Provide the [x, y] coordinate of the cell's center where the given text is located.  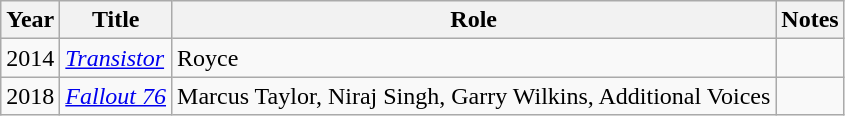
2014 [30, 58]
2018 [30, 96]
Role [474, 20]
Fallout 76 [116, 96]
Notes [810, 20]
Title [116, 20]
Marcus Taylor, Niraj Singh, Garry Wilkins, Additional Voices [474, 96]
Transistor [116, 58]
Year [30, 20]
Royce [474, 58]
